Extract the (X, Y) coordinate from the center of the cell holding the provided text.  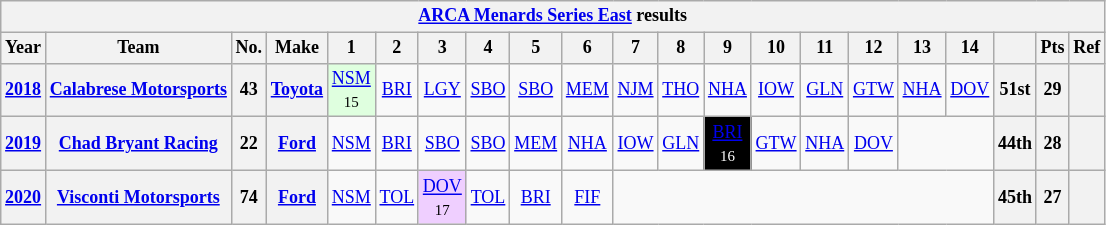
13 (922, 48)
NSM15 (351, 90)
DOV17 (442, 197)
THO (681, 90)
Calabrese Motorsports (138, 90)
28 (1052, 144)
2 (396, 48)
Pts (1052, 48)
8 (681, 48)
74 (248, 197)
45th (1016, 197)
No. (248, 48)
4 (488, 48)
Make (296, 48)
22 (248, 144)
2019 (24, 144)
FIF (588, 197)
ARCA Menards Series East results (553, 16)
9 (728, 48)
51st (1016, 90)
5 (536, 48)
Toyota (296, 90)
3 (442, 48)
44th (1016, 144)
Visconti Motorsports (138, 197)
LGY (442, 90)
6 (588, 48)
29 (1052, 90)
2020 (24, 197)
11 (825, 48)
1 (351, 48)
Team (138, 48)
43 (248, 90)
2018 (24, 90)
27 (1052, 197)
Chad Bryant Racing (138, 144)
14 (970, 48)
7 (636, 48)
NJM (636, 90)
Ref (1087, 48)
10 (776, 48)
12 (874, 48)
BRI16 (728, 144)
Year (24, 48)
